Extract the [X, Y] coordinate from the center of the cell holding the provided text.  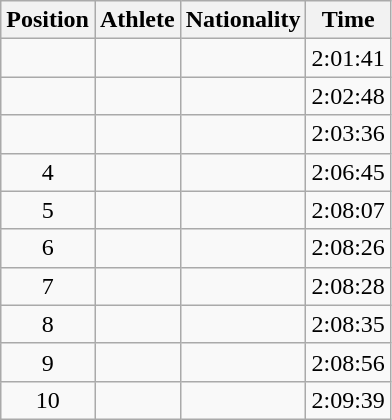
4 [48, 172]
Nationality [243, 20]
Time [348, 20]
Position [48, 20]
2:01:41 [348, 58]
2:08:56 [348, 362]
2:08:35 [348, 324]
6 [48, 248]
2:06:45 [348, 172]
10 [48, 400]
2:09:39 [348, 400]
2:08:07 [348, 210]
Athlete [137, 20]
2:08:28 [348, 286]
8 [48, 324]
7 [48, 286]
2:03:36 [348, 134]
5 [48, 210]
2:02:48 [348, 96]
9 [48, 362]
2:08:26 [348, 248]
